Locate the cell with the specified text and output its [X, Y] center coordinate. 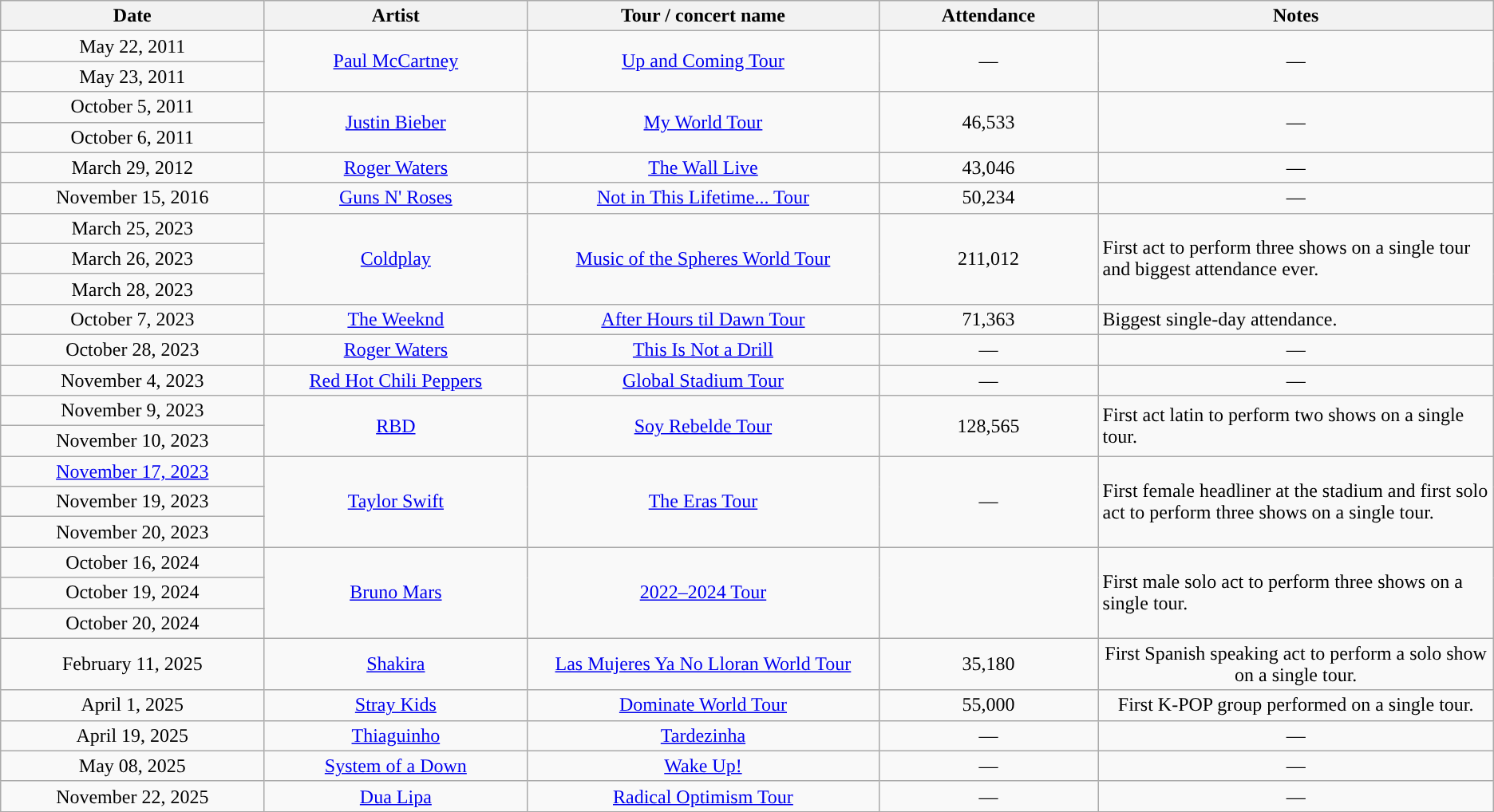
211,012 [988, 258]
First female headliner at the stadium and first solo act to perform three shows on a single tour. [1296, 502]
February 11, 2025 [132, 664]
March 29, 2012 [132, 168]
Biggest single-day attendance. [1296, 319]
October 28, 2023 [132, 349]
November 20, 2023 [132, 532]
Dua Lipa [396, 796]
Up and Coming Tour [703, 61]
The Wall Live [703, 168]
The Weeknd [396, 319]
Notes [1296, 16]
After Hours til Dawn Tour [703, 319]
April 19, 2025 [132, 735]
March 26, 2023 [132, 258]
RBD [396, 426]
43,046 [988, 168]
Coldplay [396, 258]
Taylor Swift [396, 502]
October 6, 2011 [132, 137]
Tardezinha [703, 735]
Attendance [988, 16]
Dominate World Tour [703, 705]
46,533 [988, 122]
This Is Not a Drill [703, 349]
First act latin to perform two shows on a single tour. [1296, 426]
October 16, 2024 [132, 562]
The Eras Tour [703, 502]
First male solo act to perform three shows on a single tour. [1296, 593]
November 4, 2023 [132, 380]
First act to perform three shows on a single tour and biggest attendance ever. [1296, 258]
Guns N' Roses [396, 198]
Justin Bieber [396, 122]
October 5, 2011 [132, 107]
Not in This Lifetime... Tour [703, 198]
50,234 [988, 198]
November 22, 2025 [132, 796]
November 19, 2023 [132, 502]
Las Mujeres Ya No Lloran World Tour [703, 664]
128,565 [988, 426]
Stray Kids [396, 705]
October 7, 2023 [132, 319]
Bruno Mars [396, 593]
October 20, 2024 [132, 623]
November 15, 2016 [132, 198]
Artist [396, 16]
November 9, 2023 [132, 411]
Wake Up! [703, 766]
Paul McCartney [396, 61]
System of a Down [396, 766]
First K-POP group performed on a single tour. [1296, 705]
Music of the Spheres World Tour [703, 258]
Red Hot Chili Peppers [396, 380]
Radical Optimism Tour [703, 796]
55,000 [988, 705]
Shakira [396, 664]
October 19, 2024 [132, 593]
35,180 [988, 664]
November 10, 2023 [132, 441]
March 28, 2023 [132, 289]
Global Stadium Tour [703, 380]
71,363 [988, 319]
Date [132, 16]
Tour / concert name [703, 16]
Thiaguinho [396, 735]
May 08, 2025 [132, 766]
March 25, 2023 [132, 228]
2022–2024 Tour [703, 593]
My World Tour [703, 122]
May 23, 2011 [132, 77]
Soy Rebelde Tour [703, 426]
May 22, 2011 [132, 46]
First Spanish speaking act to perform a solo show on a single tour. [1296, 664]
November 17, 2023 [132, 471]
April 1, 2025 [132, 705]
